Pinpoint the cell where the given text exists, returning its (X, Y) midpoint coordinate. 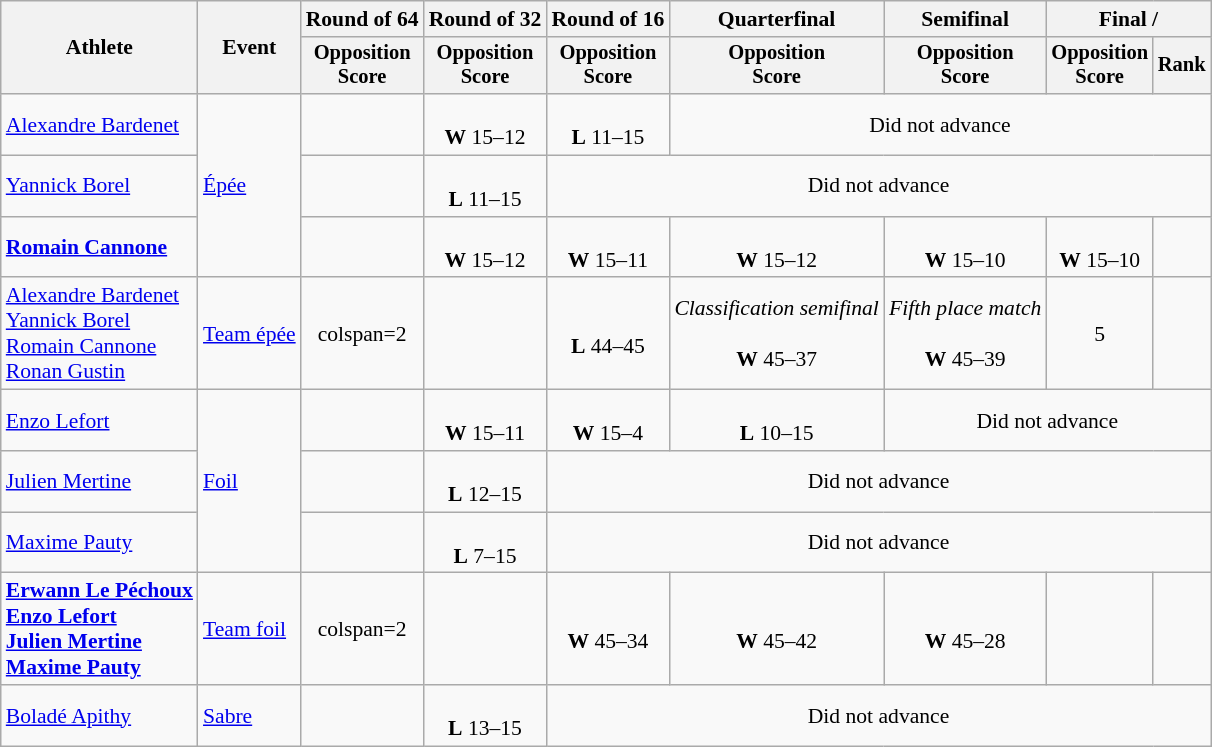
Event (250, 48)
Alexandre BardenetYannick BorelRomain CannoneRonan Gustin (100, 334)
Rank (1182, 66)
Yannick Borel (100, 186)
W 15–4 (608, 420)
Julien Mertine (100, 482)
L 7–15 (486, 542)
Final / (1128, 19)
Épée (250, 186)
W 45–34 (608, 629)
Round of 16 (608, 19)
Romain Cannone (100, 248)
L 44–45 (608, 334)
Fifth place matchW 45–39 (965, 334)
Round of 32 (486, 19)
Athlete (100, 48)
Boladé Apithy (100, 716)
Foil (250, 482)
W 45–28 (965, 629)
L 10–15 (776, 420)
Maxime Pauty (100, 542)
Alexandre Bardenet (100, 124)
L 12–15 (486, 482)
Erwann Le PéchouxEnzo LefortJulien MertineMaxime Pauty (100, 629)
Team foil (250, 629)
Team épée (250, 334)
Round of 64 (362, 19)
5 (1100, 334)
Classification semifinalW 45–37 (776, 334)
W 45–42 (776, 629)
Semifinal (965, 19)
Quarterfinal (776, 19)
Sabre (250, 716)
Enzo Lefort (100, 420)
L 13–15 (486, 716)
